Search for the cell housing the specified text and yield its [x, y] center coordinate. 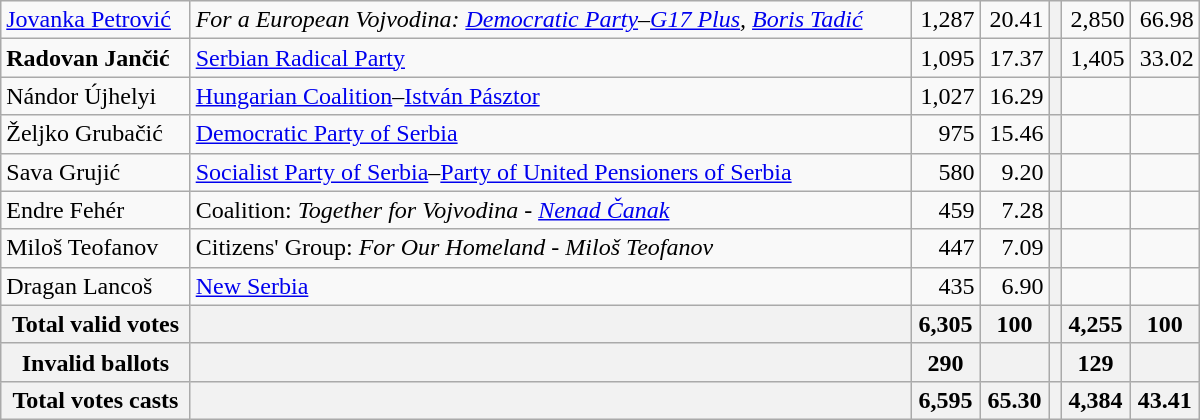
Dragan Lancoš [96, 286]
290 [946, 362]
Hungarian Coalition–István Pásztor [550, 96]
43.41 [1164, 400]
447 [946, 248]
7.28 [1014, 210]
Coalition: Together for Vojvodina - Nenad Čanak [550, 210]
33.02 [1164, 58]
65.30 [1014, 400]
1,027 [946, 96]
Željko Grubačić [96, 134]
For a European Vojvodina: Democratic Party–G17 Plus, Boris Tadić [550, 20]
1,287 [946, 20]
Sava Grujić [96, 172]
975 [946, 134]
7.09 [1014, 248]
9.20 [1014, 172]
6.90 [1014, 286]
435 [946, 286]
Miloš Teofanov [96, 248]
15.46 [1014, 134]
4,384 [1096, 400]
Nándor Újhelyi [96, 96]
Endre Fehér [96, 210]
129 [1096, 362]
20.41 [1014, 20]
6,595 [946, 400]
1,095 [946, 58]
580 [946, 172]
6,305 [946, 324]
Citizens' Group: For Our Homeland - Miloš Teofanov [550, 248]
Socialist Party of Serbia–Party of United Pensioners of Serbia [550, 172]
2,850 [1096, 20]
Total valid votes [96, 324]
New Serbia [550, 286]
Radovan Jančić [96, 58]
Invalid ballots [96, 362]
16.29 [1014, 96]
4,255 [1096, 324]
Serbian Radical Party [550, 58]
Jovanka Petrović [96, 20]
Total votes casts [96, 400]
Democratic Party of Serbia [550, 134]
1,405 [1096, 58]
459 [946, 210]
17.37 [1014, 58]
66.98 [1164, 20]
